Capture the cell that displays the provided text and extract its [X, Y] central coordinate. 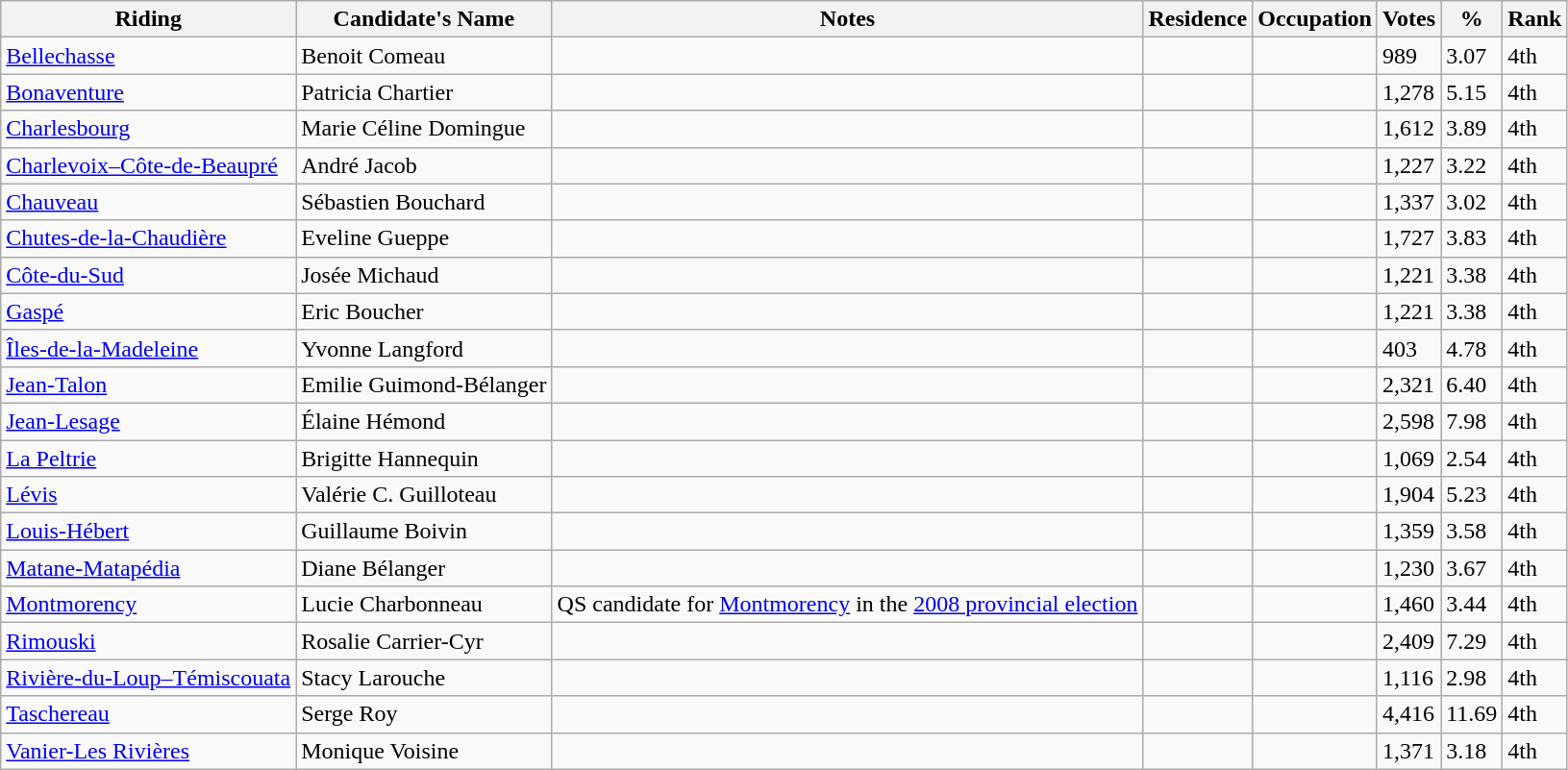
Candidate's Name [424, 19]
1,230 [1408, 568]
1,904 [1408, 495]
Diane Bélanger [424, 568]
Taschereau [148, 714]
3.02 [1472, 202]
Marie Céline Domingue [424, 129]
Occupation [1315, 19]
Lucie Charbonneau [424, 605]
1,278 [1408, 92]
Serge Roy [424, 714]
5.15 [1472, 92]
Sébastien Bouchard [424, 202]
Rosalie Carrier-Cyr [424, 641]
2,409 [1408, 641]
Stacy Larouche [424, 678]
2.54 [1472, 459]
Benoit Comeau [424, 56]
1,460 [1408, 605]
3.44 [1472, 605]
Charlesbourg [148, 129]
Emilie Guimond-Bélanger [424, 385]
Eric Boucher [424, 311]
7.29 [1472, 641]
QS candidate for Montmorency in the 2008 provincial election [848, 605]
Votes [1408, 19]
Chutes-de-la-Chaudière [148, 238]
3.18 [1472, 751]
1,337 [1408, 202]
Rank [1534, 19]
1,116 [1408, 678]
1,727 [1408, 238]
Brigitte Hannequin [424, 459]
2,598 [1408, 421]
3.22 [1472, 165]
3.89 [1472, 129]
Vanier-Les Rivières [148, 751]
Patricia Chartier [424, 92]
Louis-Hébert [148, 532]
989 [1408, 56]
Residence [1198, 19]
11.69 [1472, 714]
4.78 [1472, 348]
Rivière-du-Loup–Témiscouata [148, 678]
Îles-de-la-Madeleine [148, 348]
4,416 [1408, 714]
Riding [148, 19]
7.98 [1472, 421]
2,321 [1408, 385]
Matane-Matapédia [148, 568]
1,069 [1408, 459]
Jean-Lesage [148, 421]
1,371 [1408, 751]
Côte-du-Sud [148, 275]
% [1472, 19]
5.23 [1472, 495]
3.58 [1472, 532]
Bonaventure [148, 92]
Guillaume Boivin [424, 532]
Chauveau [148, 202]
Bellechasse [148, 56]
6.40 [1472, 385]
3.07 [1472, 56]
3.83 [1472, 238]
André Jacob [424, 165]
Monique Voisine [424, 751]
Montmorency [148, 605]
2.98 [1472, 678]
Eveline Gueppe [424, 238]
403 [1408, 348]
La Peltrie [148, 459]
1,359 [1408, 532]
Charlevoix–Côte-de-Beaupré [148, 165]
Gaspé [148, 311]
Yvonne Langford [424, 348]
Jean-Talon [148, 385]
Valérie C. Guilloteau [424, 495]
3.67 [1472, 568]
Notes [848, 19]
Élaine Hémond [424, 421]
Lévis [148, 495]
1,227 [1408, 165]
Josée Michaud [424, 275]
Rimouski [148, 641]
1,612 [1408, 129]
